Find where the given text appears and provide that cell's center as [x, y] coordinate. 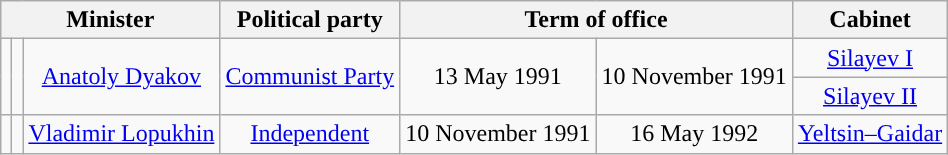
Silayev II [870, 96]
Cabinet [870, 20]
Silayev I [870, 58]
Communist Party [310, 77]
16 May 1992 [694, 134]
Term of office [596, 20]
Minister [110, 20]
Vladimir Lopukhin [122, 134]
Anatoly Dyakov [122, 77]
Political party [310, 20]
Independent [310, 134]
Yeltsin–Gaidar [870, 134]
13 May 1991 [498, 77]
